Pinpoint the cell where the given text exists, returning its (X, Y) midpoint coordinate. 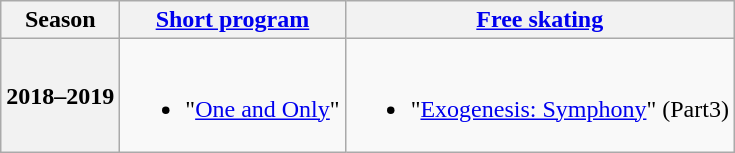
"One and Only" (232, 96)
Short program (232, 20)
Season (60, 20)
Free skating (540, 20)
"Exogenesis: Symphony" (Part3) (540, 96)
2018–2019 (60, 96)
